Pinpoint the cell where the given text exists, returning its [X, Y] midpoint coordinate. 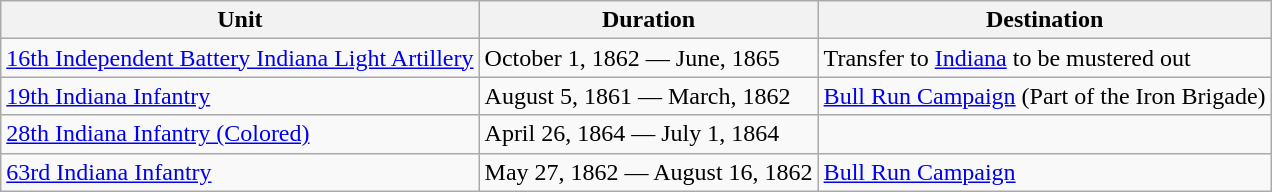
Destination [1044, 20]
16th Independent Battery Indiana Light Artillery [240, 58]
Bull Run Campaign [1044, 172]
19th Indiana Infantry [240, 96]
Duration [648, 20]
August 5, 1861 — March, 1862 [648, 96]
Unit [240, 20]
28th Indiana Infantry (Colored) [240, 134]
May 27, 1862 — August 16, 1862 [648, 172]
Transfer to Indiana to be mustered out [1044, 58]
October 1, 1862 — June, 1865 [648, 58]
63rd Indiana Infantry [240, 172]
April 26, 1864 — July 1, 1864 [648, 134]
Bull Run Campaign (Part of the Iron Brigade) [1044, 96]
